Return [x, y] of the center of cell containing provided text 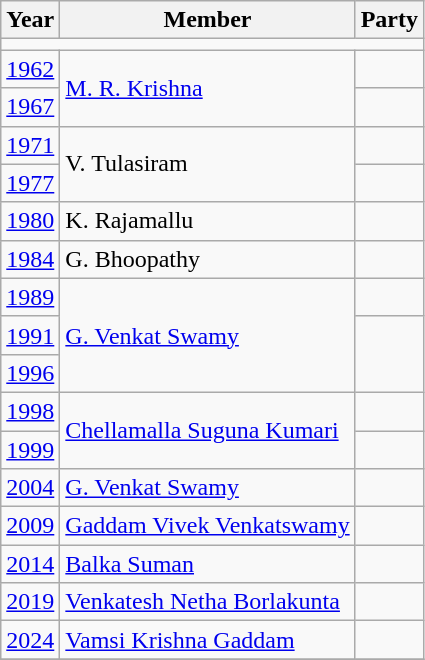
1980 [30, 221]
G. Bhoopathy [208, 259]
M. R. Krishna [208, 88]
Vamsi Krishna Gaddam [208, 640]
Balka Suman [208, 564]
K. Rajamallu [208, 221]
2019 [30, 602]
1971 [30, 145]
1996 [30, 373]
2004 [30, 488]
1991 [30, 335]
1984 [30, 259]
1998 [30, 411]
2014 [30, 564]
1967 [30, 107]
1962 [30, 69]
1989 [30, 297]
Gaddam Vivek Venkatswamy [208, 526]
2009 [30, 526]
Venkatesh Netha Borlakunta [208, 602]
V. Tulasiram [208, 164]
Chellamalla Suguna Kumari [208, 430]
Year [30, 20]
2024 [30, 640]
1977 [30, 183]
Member [208, 20]
Party [389, 20]
1999 [30, 449]
